From the cell containing the given text, extract its center point as [x, y] coordinate. 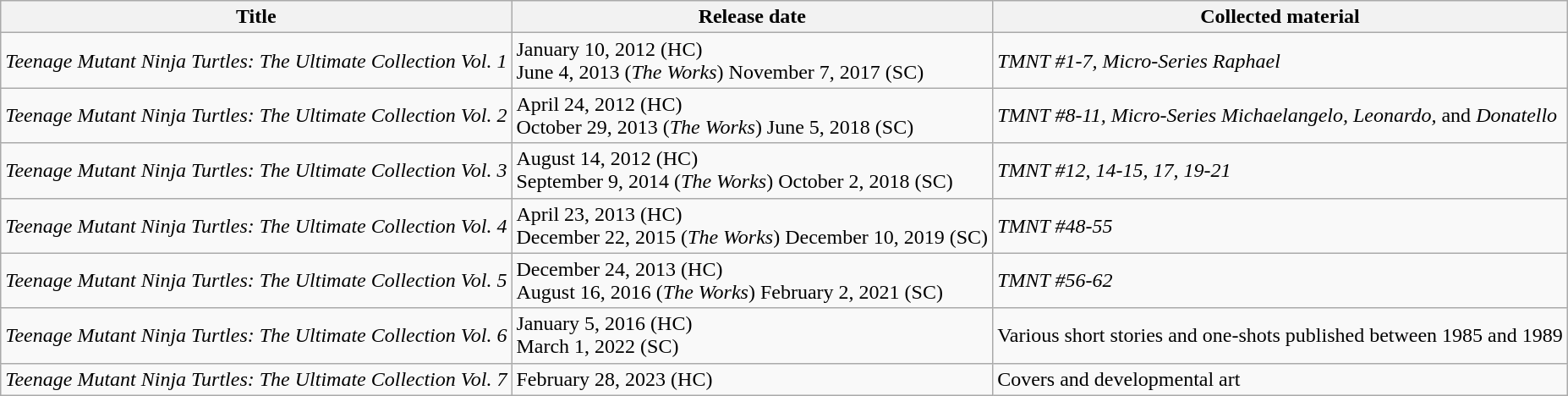
April 24, 2012 (HC)October 29, 2013 (The Works) June 5, 2018 (SC) [753, 115]
Teenage Mutant Ninja Turtles: The Ultimate Collection Vol. 7 [256, 379]
Teenage Mutant Ninja Turtles: The Ultimate Collection Vol. 2 [256, 115]
TMNT #1-7, Micro-Series Raphael [1280, 61]
August 14, 2012 (HC)September 9, 2014 (The Works) October 2, 2018 (SC) [753, 171]
Teenage Mutant Ninja Turtles: The Ultimate Collection Vol. 5 [256, 281]
January 5, 2016 (HC)March 1, 2022 (SC) [753, 335]
January 10, 2012 (HC)June 4, 2013 (The Works) November 7, 2017 (SC) [753, 61]
TMNT #48-55 [1280, 225]
Collected material [1280, 17]
Various short stories and one-shots published between 1985 and 1989 [1280, 335]
Covers and developmental art [1280, 379]
Title [256, 17]
Teenage Mutant Ninja Turtles: The Ultimate Collection Vol. 6 [256, 335]
Release date [753, 17]
April 23, 2013 (HC)December 22, 2015 (The Works) December 10, 2019 (SC) [753, 225]
TMNT #56-62 [1280, 281]
December 24, 2013 (HC)August 16, 2016 (The Works) February 2, 2021 (SC) [753, 281]
Teenage Mutant Ninja Turtles: The Ultimate Collection Vol. 3 [256, 171]
Teenage Mutant Ninja Turtles: The Ultimate Collection Vol. 4 [256, 225]
TMNT #8-11, Micro-Series Michaelangelo, Leonardo, and Donatello [1280, 115]
Teenage Mutant Ninja Turtles: The Ultimate Collection Vol. 1 [256, 61]
TMNT #12, 14-15, 17, 19-21 [1280, 171]
February 28, 2023 (HC) [753, 379]
